Output the [X, Y] coordinate of the center of the cell containing the given text.  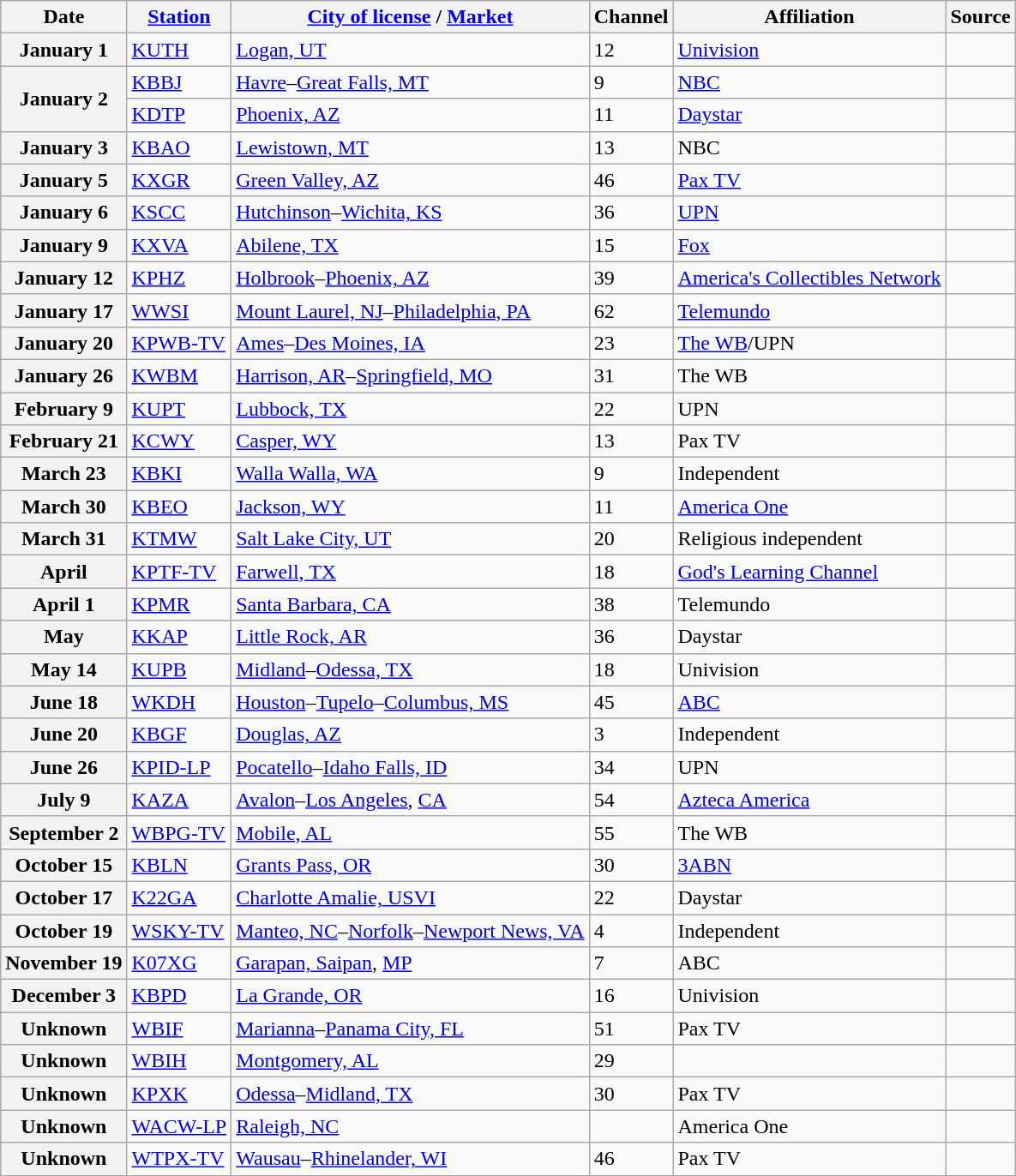
KXVA [179, 245]
WBPG-TV [179, 832]
Wausau–Rhinelander, WI [410, 1159]
October 17 [63, 897]
WBIH [179, 1061]
January 9 [63, 245]
4 [631, 930]
Abilene, TX [410, 245]
City of license / Market [410, 17]
KBGF [179, 735]
Charlotte Amalie, USVI [410, 897]
KUPB [179, 669]
January 12 [63, 278]
November 19 [63, 963]
34 [631, 767]
Salt Lake City, UT [410, 539]
September 2 [63, 832]
KPID-LP [179, 767]
July 9 [63, 800]
June 26 [63, 767]
Hutchinson–Wichita, KS [410, 213]
15 [631, 245]
Station [179, 17]
America's Collectibles Network [809, 278]
January 26 [63, 375]
7 [631, 963]
June 18 [63, 702]
KBBJ [179, 82]
Marianna–Panama City, FL [410, 1029]
Harrison, AR–Springfield, MO [410, 375]
55 [631, 832]
KPWB-TV [179, 343]
Mobile, AL [410, 832]
KPHZ [179, 278]
WBIF [179, 1029]
K22GA [179, 897]
October 15 [63, 865]
KCWY [179, 441]
39 [631, 278]
Ames–Des Moines, IA [410, 343]
Logan, UT [410, 50]
KUPT [179, 409]
April 1 [63, 604]
KBLN [179, 865]
Farwell, TX [410, 572]
June 20 [63, 735]
WSKY-TV [179, 930]
Pocatello–Idaho Falls, ID [410, 767]
Walla Walla, WA [410, 474]
January 17 [63, 310]
May 14 [63, 669]
December 3 [63, 996]
KPTF-TV [179, 572]
Religious independent [809, 539]
Havre–Great Falls, MT [410, 82]
WKDH [179, 702]
WACW-LP [179, 1126]
KWBM [179, 375]
January 6 [63, 213]
3 [631, 735]
KPMR [179, 604]
54 [631, 800]
Mount Laurel, NJ–Philadelphia, PA [410, 310]
La Grande, OR [410, 996]
January 5 [63, 180]
KUTH [179, 50]
Midland–Odessa, TX [410, 669]
Douglas, AZ [410, 735]
January 1 [63, 50]
God's Learning Channel [809, 572]
23 [631, 343]
62 [631, 310]
February 21 [63, 441]
Raleigh, NC [410, 1126]
Grants Pass, OR [410, 865]
KKAP [179, 637]
31 [631, 375]
12 [631, 50]
Source [981, 17]
KBPD [179, 996]
K07XG [179, 963]
Channel [631, 17]
45 [631, 702]
March 23 [63, 474]
Montgomery, AL [410, 1061]
April [63, 572]
Houston–Tupelo–Columbus, MS [410, 702]
Phoenix, AZ [410, 115]
Affiliation [809, 17]
Date [63, 17]
20 [631, 539]
KXGR [179, 180]
Manteo, NC–Norfolk–Newport News, VA [410, 930]
Lewistown, MT [410, 147]
January 3 [63, 147]
WTPX-TV [179, 1159]
Avalon–Los Angeles, CA [410, 800]
January 20 [63, 343]
KPXK [179, 1094]
29 [631, 1061]
Green Valley, AZ [410, 180]
Azteca America [809, 800]
KTMW [179, 539]
KBKI [179, 474]
KBEO [179, 507]
KDTP [179, 115]
January 2 [63, 99]
May [63, 637]
51 [631, 1029]
March 31 [63, 539]
38 [631, 604]
KAZA [179, 800]
Garapan, Saipan, MP [410, 963]
Holbrook–Phoenix, AZ [410, 278]
3ABN [809, 865]
Lubbock, TX [410, 409]
The WB/UPN [809, 343]
WWSI [179, 310]
Odessa–Midland, TX [410, 1094]
KBAO [179, 147]
Fox [809, 245]
March 30 [63, 507]
Casper, WY [410, 441]
February 9 [63, 409]
Santa Barbara, CA [410, 604]
Little Rock, AR [410, 637]
KSCC [179, 213]
October 19 [63, 930]
Jackson, WY [410, 507]
16 [631, 996]
